For the text-containing cell, return its midpoint in [X, Y] coordinate format. 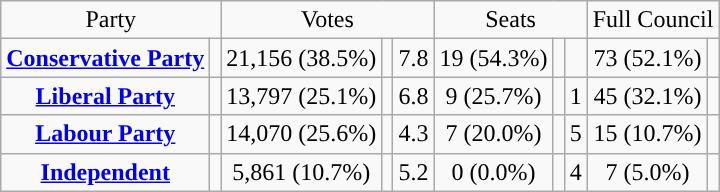
5,861 (10.7%) [302, 172]
5.2 [414, 172]
21,156 (38.5%) [302, 58]
7 (5.0%) [648, 172]
Full Council [653, 20]
Votes [328, 20]
Liberal Party [106, 96]
15 (10.7%) [648, 134]
73 (52.1%) [648, 58]
Labour Party [106, 134]
9 (25.7%) [494, 96]
13,797 (25.1%) [302, 96]
4.3 [414, 134]
4 [576, 172]
6.8 [414, 96]
19 (54.3%) [494, 58]
Independent [106, 172]
0 (0.0%) [494, 172]
7 (20.0%) [494, 134]
14,070 (25.6%) [302, 134]
Seats [510, 20]
1 [576, 96]
7.8 [414, 58]
Conservative Party [106, 58]
45 (32.1%) [648, 96]
Party [111, 20]
5 [576, 134]
